Determine the (X, Y) coordinate at the center of the cell enclosing the given text.  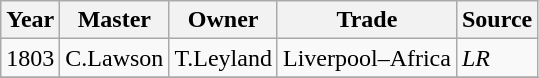
T.Leyland (224, 58)
LR (496, 58)
Master (114, 20)
Trade (366, 20)
1803 (30, 58)
Owner (224, 20)
C.Lawson (114, 58)
Year (30, 20)
Liverpool–Africa (366, 58)
Source (496, 20)
